Return (x, y) of the center of cell containing provided text 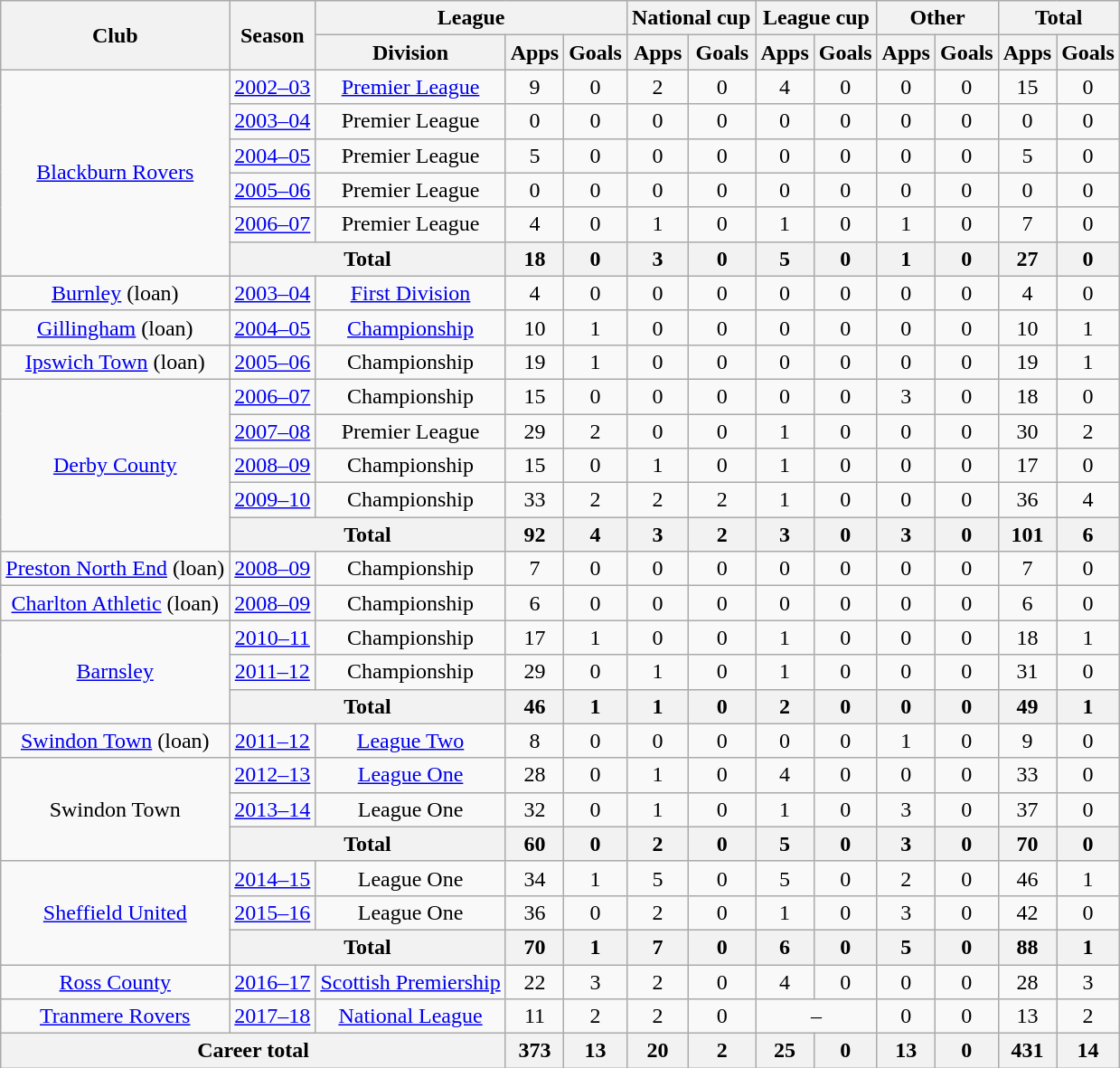
National cup (691, 18)
League cup (816, 18)
31 (1027, 672)
32 (534, 809)
Ross County (116, 981)
49 (1027, 706)
34 (534, 878)
League (472, 18)
Other (937, 18)
Swindon Town (loan) (116, 741)
National League (410, 1016)
2017–18 (273, 1016)
Blackburn Rovers (116, 173)
22 (534, 981)
– (816, 1016)
2016–17 (273, 981)
431 (1027, 1051)
30 (1027, 431)
2012–13 (273, 775)
2013–14 (273, 809)
Burnley (loan) (116, 293)
2014–15 (273, 878)
Scottish Premiership (410, 981)
2010–11 (273, 638)
2007–08 (273, 431)
27 (1027, 259)
2015–16 (273, 912)
25 (785, 1051)
First Division (410, 293)
Division (410, 52)
Tranmere Rovers (116, 1016)
373 (534, 1051)
Career total (253, 1051)
2009–10 (273, 500)
42 (1027, 912)
Barnsley (116, 672)
8 (534, 741)
Derby County (116, 465)
14 (1088, 1051)
Sheffield United (116, 912)
20 (657, 1051)
Charlton Athletic (loan) (116, 603)
11 (534, 1016)
60 (534, 844)
Ipswich Town (loan) (116, 362)
2002–03 (273, 87)
Club (116, 35)
101 (1027, 534)
Season (273, 35)
Swindon Town (116, 809)
Gillingham (loan) (116, 327)
League Two (410, 741)
92 (534, 534)
37 (1027, 809)
88 (1027, 947)
Preston North End (loan) (116, 569)
